Capture the cell that displays the provided text and extract its (x, y) central coordinate. 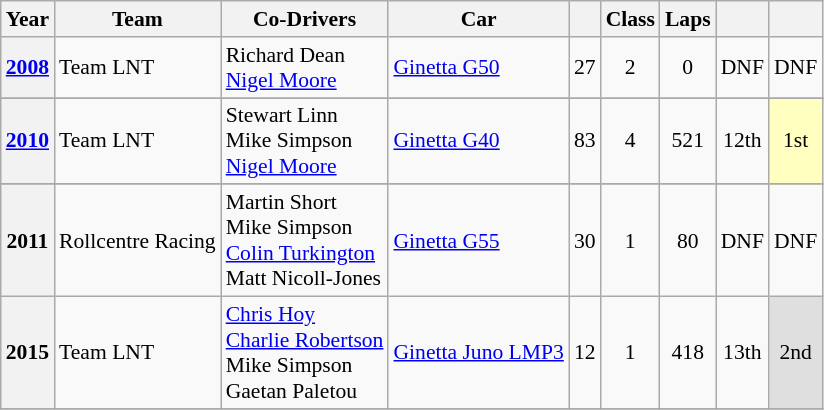
521 (688, 142)
2010 (28, 142)
13th (742, 353)
2 (630, 68)
12th (742, 142)
Ginetta G40 (478, 142)
Ginetta G55 (478, 241)
Rollcentre Racing (138, 241)
Year (28, 19)
2nd (796, 353)
Richard Dean Nigel Moore (305, 68)
1st (796, 142)
2011 (28, 241)
Stewart Linn Mike Simpson Nigel Moore (305, 142)
Ginetta Juno LMP3 (478, 353)
27 (585, 68)
2015 (28, 353)
Co-Drivers (305, 19)
80 (688, 241)
12 (585, 353)
2008 (28, 68)
30 (585, 241)
418 (688, 353)
Ginetta G50 (478, 68)
Team (138, 19)
83 (585, 142)
4 (630, 142)
Martin Short Mike Simpson Colin Turkington Matt Nicoll-Jones (305, 241)
Laps (688, 19)
Chris Hoy Charlie Robertson Mike Simpson Gaetan Paletou (305, 353)
Class (630, 19)
0 (688, 68)
Car (478, 19)
